Provide the [X, Y] coordinate of the cell's center where the given text is located.  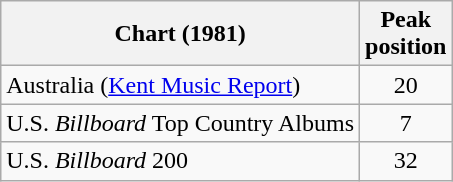
7 [406, 123]
32 [406, 161]
U.S. Billboard Top Country Albums [180, 123]
Australia (Kent Music Report) [180, 85]
Peakposition [406, 34]
Chart (1981) [180, 34]
20 [406, 85]
U.S. Billboard 200 [180, 161]
